Provide the [x, y] coordinate of the cell's center where the given text is located.  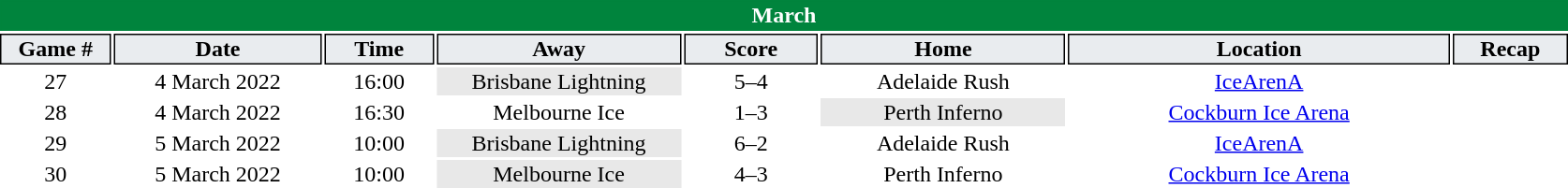
Game # [56, 49]
29 [56, 143]
Recap [1510, 49]
Away [559, 49]
Time [379, 49]
March [784, 15]
16:30 [379, 112]
30 [56, 174]
27 [56, 81]
Date [218, 49]
Score [751, 49]
Home [943, 49]
6–2 [751, 143]
16:00 [379, 81]
1–3 [751, 112]
4–3 [751, 174]
Location [1259, 49]
28 [56, 112]
5–4 [751, 81]
